Output the (X, Y) coordinate of the center of the cell containing the given text.  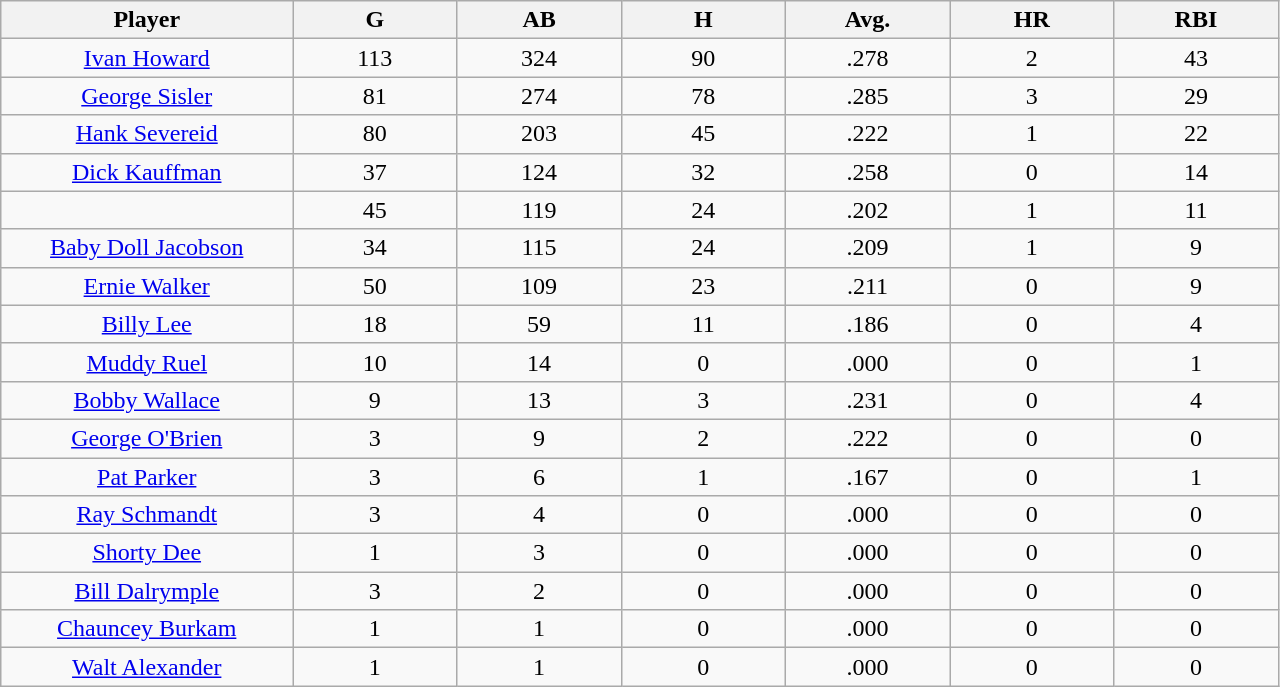
18 (375, 324)
6 (539, 477)
109 (539, 286)
274 (539, 96)
HR (1032, 20)
Shorty Dee (147, 553)
.167 (867, 477)
George Sisler (147, 96)
Ray Schmandt (147, 515)
Pat Parker (147, 477)
Billy Lee (147, 324)
59 (539, 324)
113 (375, 58)
.211 (867, 286)
Ernie Walker (147, 286)
10 (375, 362)
324 (539, 58)
.258 (867, 172)
Ivan Howard (147, 58)
Baby Doll Jacobson (147, 248)
32 (703, 172)
Bill Dalrymple (147, 591)
119 (539, 210)
.186 (867, 324)
124 (539, 172)
.202 (867, 210)
43 (1196, 58)
81 (375, 96)
Avg. (867, 20)
Chauncey Burkam (147, 629)
RBI (1196, 20)
22 (1196, 134)
Walt Alexander (147, 667)
Player (147, 20)
115 (539, 248)
34 (375, 248)
H (703, 20)
.209 (867, 248)
Bobby Wallace (147, 400)
50 (375, 286)
Hank Severeid (147, 134)
AB (539, 20)
13 (539, 400)
Dick Kauffman (147, 172)
.231 (867, 400)
George O'Brien (147, 438)
37 (375, 172)
23 (703, 286)
78 (703, 96)
.285 (867, 96)
.278 (867, 58)
G (375, 20)
203 (539, 134)
80 (375, 134)
29 (1196, 96)
Muddy Ruel (147, 362)
90 (703, 58)
